Output the (X, Y) coordinate of the center of the cell containing the given text.  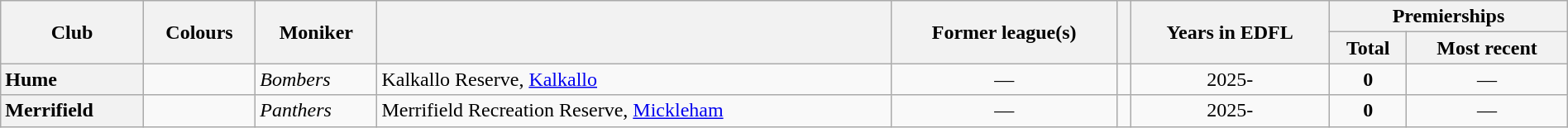
Merrifield Recreation Reserve, Mickleham (634, 111)
Years in EDFL (1231, 32)
Club (73, 32)
Colours (198, 32)
Bombers (316, 79)
Former league(s) (1004, 32)
Panthers (316, 111)
Merrifield (73, 111)
Most recent (1487, 48)
Total (1368, 48)
Premierships (1449, 17)
Hume (73, 79)
Moniker (316, 32)
Kalkallo Reserve, Kalkallo (634, 79)
